Extract the [X, Y] coordinate from the center of the cell holding the provided text.  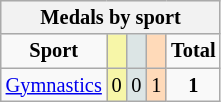
Gymnastics [54, 85]
Medals by sport [111, 17]
Sport [54, 51]
Total [193, 51]
